Identify which cell holds the provided text, then report its [x, y] central coordinate. 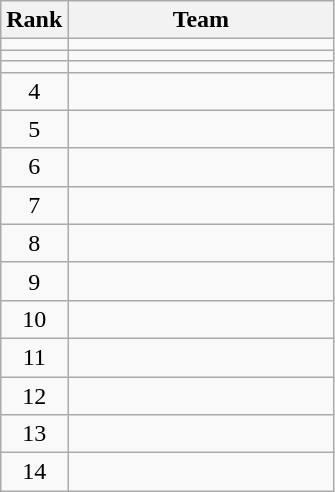
14 [34, 472]
8 [34, 243]
Rank [34, 20]
7 [34, 205]
10 [34, 319]
5 [34, 129]
Team [201, 20]
6 [34, 167]
13 [34, 434]
12 [34, 395]
4 [34, 91]
9 [34, 281]
11 [34, 357]
